Return the (X, Y) coordinate for the center point of the cell that contains the specified text.  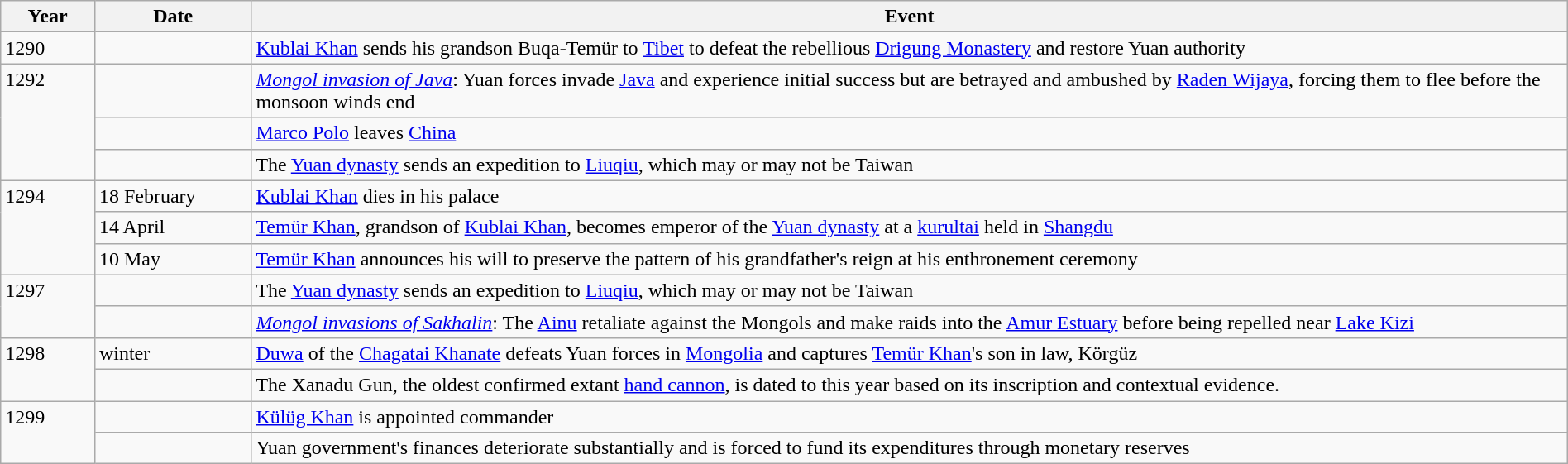
Year (48, 17)
1298 (48, 369)
1297 (48, 306)
1292 (48, 122)
1294 (48, 227)
Marco Polo leaves China (910, 133)
The Xanadu Gun, the oldest confirmed extant hand cannon, is dated to this year based on its inscription and contextual evidence. (910, 385)
Külüg Khan is appointed commander (910, 416)
Mongol invasions of Sakhalin: The Ainu retaliate against the Mongols and make raids into the Amur Estuary before being repelled near Lake Kizi (910, 322)
Event (910, 17)
Kublai Khan sends his grandson Buqa-Temür to Tibet to defeat the rebellious Drigung Monastery and restore Yuan authority (910, 48)
Date (172, 17)
Yuan government's finances deteriorate substantially and is forced to fund its expenditures through monetary reserves (910, 448)
winter (172, 353)
Kublai Khan dies in his palace (910, 196)
18 February (172, 196)
1299 (48, 432)
Temür Khan, grandson of Kublai Khan, becomes emperor of the Yuan dynasty at a kurultai held in Shangdu (910, 227)
Temür Khan announces his will to preserve the pattern of his grandfather's reign at his enthronement ceremony (910, 259)
14 April (172, 227)
Duwa of the Chagatai Khanate defeats Yuan forces in Mongolia and captures Temür Khan's son in law, Körgüz (910, 353)
10 May (172, 259)
1290 (48, 48)
